Extract the [x, y] coordinate from the center of the cell holding the provided text.  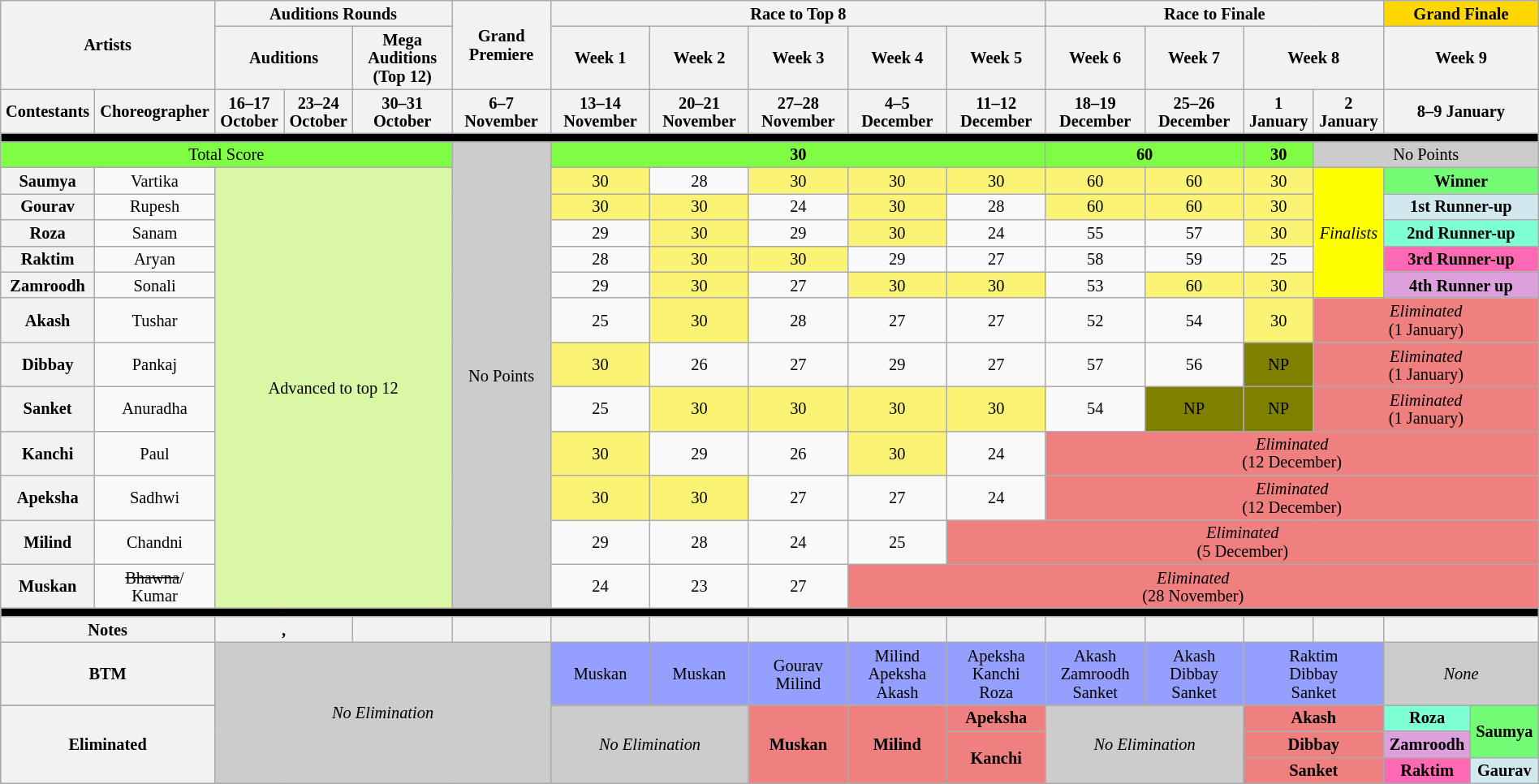
Finalists [1348, 232]
Week 9 [1461, 57]
Week 6 [1095, 57]
23 [699, 586]
Gaurav [1504, 770]
Sadhwi [155, 498]
None [1461, 674]
13–14 November [601, 112]
20–21 November [699, 112]
RaktimDibbaySanket [1313, 674]
18–19 December [1095, 112]
Contestants [48, 112]
Rupesh [155, 206]
27–28 November [798, 112]
4th Runner up [1461, 285]
Tushar [155, 320]
59 [1194, 259]
Week 8 [1313, 57]
Race to Finale [1214, 13]
1 January [1278, 112]
52 [1095, 320]
6–7 November [502, 112]
56 [1194, 365]
Bhawna/Kumar [155, 586]
16–17 October [248, 112]
Winner [1461, 180]
Sanam [155, 232]
Grand Finale [1461, 13]
AkashZamroodhSanket [1095, 674]
Choreographer [155, 112]
Week 1 [601, 57]
Week 5 [996, 57]
Eliminated [108, 743]
Gourav [48, 206]
AkashDibbaySanket [1194, 674]
Week 4 [897, 57]
Week 2 [699, 57]
Week 7 [1194, 57]
BTM [108, 674]
Anuradha [155, 409]
3rd Runner-up [1461, 259]
Mega Auditions (Top 12) [403, 57]
Aryan [155, 259]
Grand Premiere [502, 44]
23–24 October [318, 112]
Artists [108, 44]
55 [1095, 232]
Auditions Rounds [333, 13]
GouravMilind [798, 674]
ApekshaKanchiRoza [996, 674]
Eliminated (5 December) [1242, 542]
58 [1095, 259]
MilindApekshaAkash [897, 674]
2 January [1348, 112]
Eliminated (28 November) [1193, 586]
Chandni [155, 542]
11–12 December [996, 112]
4–5 December [897, 112]
1st Runner-up [1461, 206]
Race to Top 8 [799, 13]
Notes [108, 629]
25–26 December [1194, 112]
8–9 January [1461, 112]
Week 3 [798, 57]
Vartika [155, 180]
Advanced to top 12 [333, 388]
53 [1095, 285]
Auditions [283, 57]
Pankaj [155, 365]
, [283, 629]
2nd Runner-up [1461, 232]
Sonali [155, 285]
Total Score [226, 154]
Paul [155, 453]
30–31 October [403, 112]
